Pinpoint the cell where the given text exists, returning its (x, y) midpoint coordinate. 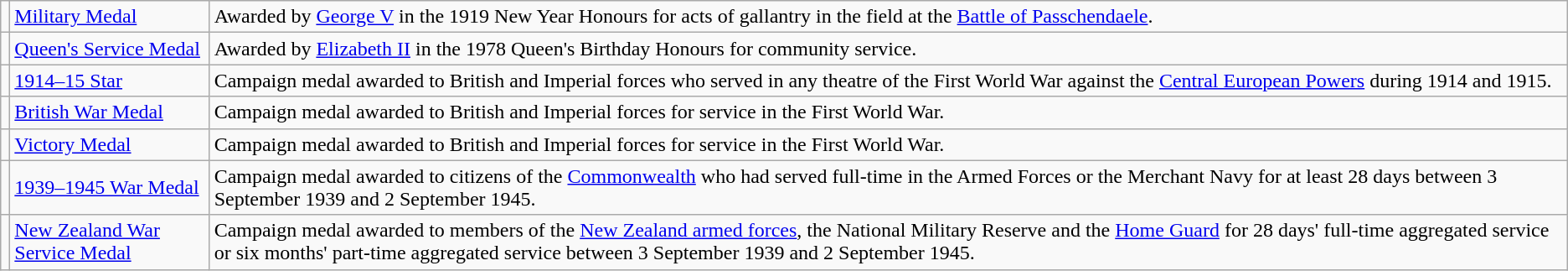
Queen's Service Medal (110, 49)
Awarded by Elizabeth II in the 1978 Queen's Birthday Honours for community service. (888, 49)
British War Medal (110, 112)
Awarded by George V in the 1919 New Year Honours for acts of gallantry in the field at the Battle of Passchendaele. (888, 17)
1914–15 Star (110, 81)
Victory Medal (110, 144)
1939–1945 War Medal (110, 188)
New Zealand War Service Medal (110, 242)
Military Medal (110, 17)
